Locate the cell with the specified text and output its [x, y] center coordinate. 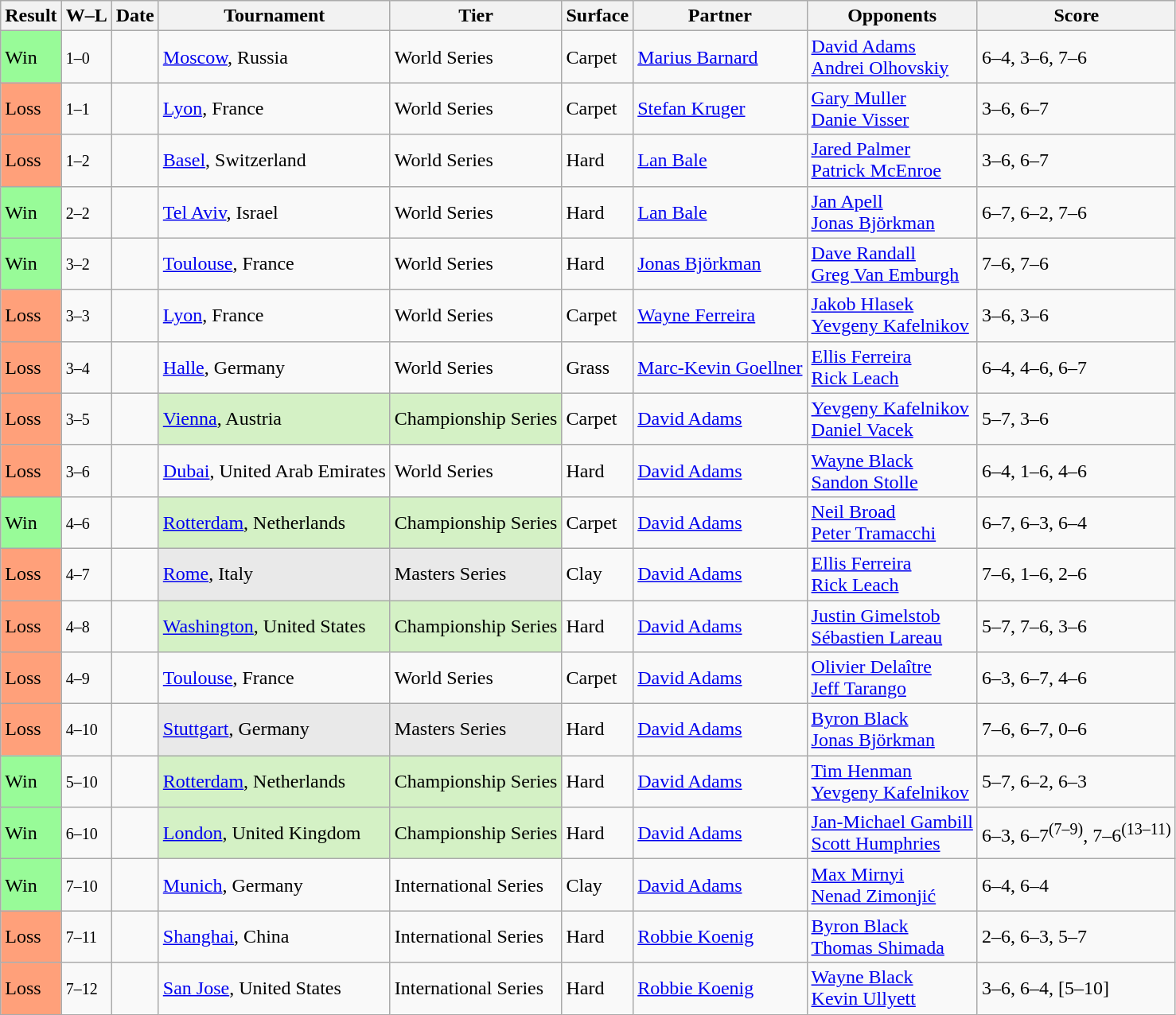
6–3, 6–7, 4–6 [1076, 678]
Vienna, Austria [274, 418]
6–4, 3–6, 7–6 [1076, 57]
6–7, 6–2, 7–6 [1076, 212]
Rome, Italy [274, 574]
4–8 [86, 625]
Moscow, Russia [274, 57]
7–6, 6–7, 0–6 [1076, 730]
Surface [598, 16]
London, United Kingdom [274, 834]
Partner [720, 16]
Jared Palmer Patrick McEnroe [892, 161]
1–0 [86, 57]
6–3, 6–7(7–9), 7–6(13–11) [1076, 834]
4–9 [86, 678]
Jonas Björkman [720, 264]
4–6 [86, 522]
Wayne Black Sandon Stolle [892, 471]
1–2 [86, 161]
7–12 [86, 988]
7–6, 1–6, 2–6 [1076, 574]
1–1 [86, 108]
5–10 [86, 781]
2–2 [86, 212]
Yevgeny Kafelnikov Daniel Vacek [892, 418]
3–4 [86, 367]
Tel Aviv, Israel [274, 212]
Wayne Black Kevin Ullyett [892, 988]
Basel, Switzerland [274, 161]
Munich, Germany [274, 885]
Max Mirnyi Nenad Zimonjić [892, 885]
Jakob Hlasek Yevgeny Kafelnikov [892, 315]
Tier [476, 16]
Jan Apell Jonas Björkman [892, 212]
6–10 [86, 834]
3–3 [86, 315]
Neil Broad Peter Tramacchi [892, 522]
3–5 [86, 418]
5–7, 6–2, 6–3 [1076, 781]
Byron Black Thomas Shimada [892, 937]
Shanghai, China [274, 937]
3–2 [86, 264]
San Jose, United States [274, 988]
Stefan Kruger [720, 108]
4–7 [86, 574]
Halle, Germany [274, 367]
3–6, 3–6 [1076, 315]
7–6, 7–6 [1076, 264]
5–7, 3–6 [1076, 418]
6–4, 6–4 [1076, 885]
Date [135, 16]
Stuttgart, Germany [274, 730]
Dubai, United Arab Emirates [274, 471]
2–6, 6–3, 5–7 [1076, 937]
6–7, 6–3, 6–4 [1076, 522]
Olivier Delaître Jeff Tarango [892, 678]
7–11 [86, 937]
Tournament [274, 16]
5–7, 7–6, 3–6 [1076, 625]
Marius Barnard [720, 57]
Grass [598, 367]
Result [31, 16]
3–6 [86, 471]
Opponents [892, 16]
Jan-Michael Gambill Scott Humphries [892, 834]
Score [1076, 16]
6–4, 1–6, 4–6 [1076, 471]
W–L [86, 16]
Gary Muller Danie Visser [892, 108]
Wayne Ferreira [720, 315]
3–6, 6–4, [5–10] [1076, 988]
6–4, 4–6, 6–7 [1076, 367]
David Adams Andrei Olhovskiy [892, 57]
Washington, United States [274, 625]
Marc-Kevin Goellner [720, 367]
Tim Henman Yevgeny Kafelnikov [892, 781]
Justin Gimelstob Sébastien Lareau [892, 625]
Byron Black Jonas Björkman [892, 730]
4–10 [86, 730]
7–10 [86, 885]
Dave Randall Greg Van Emburgh [892, 264]
